For the text-containing cell, return its midpoint in (X, Y) coordinate format. 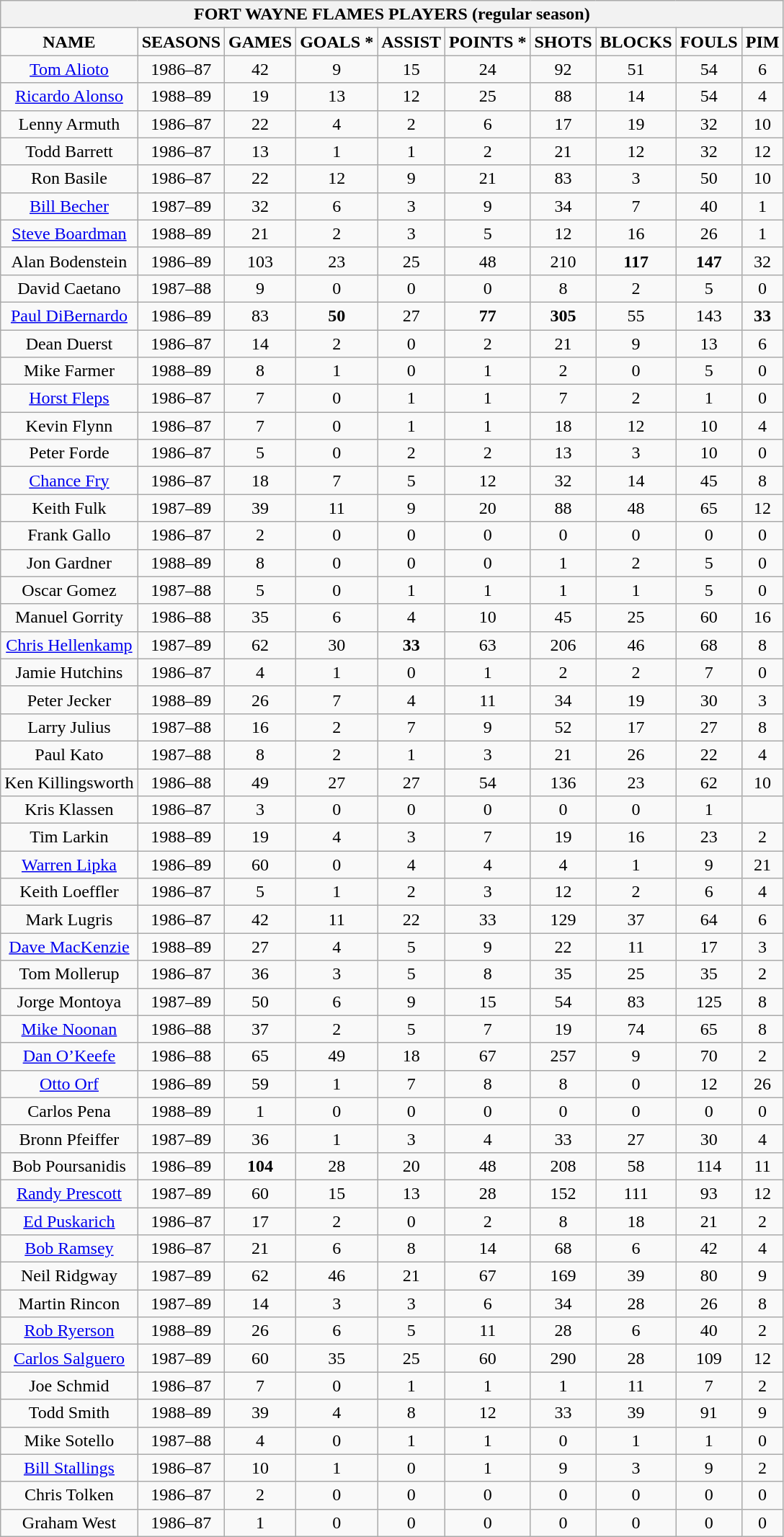
Dave MacKenzie (69, 947)
290 (563, 1358)
Graham West (69, 1523)
Jon Gardner (69, 563)
51 (636, 69)
80 (709, 1276)
206 (563, 645)
Otto Orf (69, 1084)
Tom Alioto (69, 69)
Rob Ryerson (69, 1331)
Todd Barrett (69, 151)
Mike Noonan (69, 1029)
NAME (69, 42)
Carlos Pena (69, 1111)
Mike Sotello (69, 1440)
GAMES (261, 42)
92 (563, 69)
FORT WAYNE FLAMES PLAYERS (regular season) (392, 14)
Larry Julius (69, 727)
Dean Duerst (69, 344)
169 (563, 1276)
Peter Forde (69, 453)
Martin Rincon (69, 1304)
104 (261, 1166)
David Caetano (69, 288)
Neil Ridgway (69, 1276)
SHOTS (563, 42)
125 (709, 1002)
74 (636, 1029)
Keith Loeffler (69, 892)
Chris Hellenkamp (69, 645)
Bill Becher (69, 206)
Paul Kato (69, 754)
Ron Basile (69, 179)
Tom Mollerup (69, 974)
93 (709, 1193)
Alan Bodenstein (69, 261)
59 (261, 1084)
Lenny Armuth (69, 124)
Jamie Hutchins (69, 672)
Randy Prescott (69, 1193)
305 (563, 316)
52 (563, 727)
109 (709, 1358)
117 (636, 261)
Mike Farmer (69, 371)
210 (563, 261)
Horst Fleps (69, 398)
114 (709, 1166)
58 (636, 1166)
152 (563, 1193)
147 (709, 261)
Todd Smith (69, 1413)
PIM (762, 42)
Carlos Salguero (69, 1358)
Dan O’Keefe (69, 1056)
Ken Killingsworth (69, 782)
208 (563, 1166)
55 (636, 316)
143 (709, 316)
FOULS (709, 42)
Oscar Gomez (69, 590)
Ed Puskarich (69, 1221)
64 (709, 919)
129 (563, 919)
Kevin Flynn (69, 426)
Tim Larkin (69, 837)
GOALS * (337, 42)
POINTS * (488, 42)
63 (488, 645)
BLOCKS (636, 42)
Jorge Montoya (69, 1002)
Keith Fulk (69, 508)
Ricardo Alonso (69, 97)
Warren Lipka (69, 865)
ASSIST (411, 42)
Frank Gallo (69, 535)
Chance Fry (69, 481)
Bronn Pfeiffer (69, 1139)
77 (488, 316)
24 (488, 69)
Paul DiBernardo (69, 316)
Kris Klassen (69, 810)
Bob Poursanidis (69, 1166)
Joe Schmid (69, 1386)
Manuel Gorrity (69, 618)
70 (709, 1056)
Steve Boardman (69, 233)
Bill Stallings (69, 1468)
103 (261, 261)
257 (563, 1056)
91 (709, 1413)
136 (563, 782)
Mark Lugris (69, 919)
SEASONS (181, 42)
Chris Tolken (69, 1495)
111 (636, 1193)
Bob Ramsey (69, 1249)
Peter Jecker (69, 700)
